Detect which cell encompasses the target text, then output its (X, Y) center coordinate. 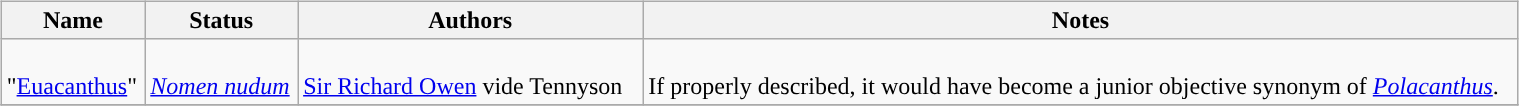
If properly described, it would have become a junior objective synonym of Polacanthus. (1080, 72)
Name (73, 20)
Nomen nudum (222, 72)
Notes (1080, 20)
Sir Richard Owen vide Tennyson (466, 72)
Authors (470, 20)
Status (222, 20)
"Euacanthus" (73, 72)
